From the cell containing the given text, extract its center point as [x, y] coordinate. 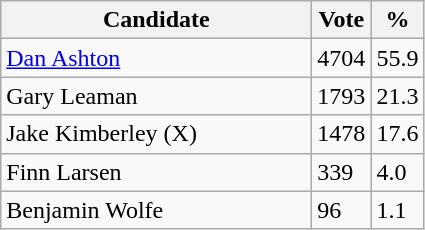
1.1 [398, 210]
Dan Ashton [156, 58]
Benjamin Wolfe [156, 210]
Candidate [156, 20]
17.6 [398, 134]
339 [342, 172]
55.9 [398, 58]
4.0 [398, 172]
4704 [342, 58]
1478 [342, 134]
Vote [342, 20]
Jake Kimberley (X) [156, 134]
Finn Larsen [156, 172]
96 [342, 210]
% [398, 20]
21.3 [398, 96]
1793 [342, 96]
Gary Leaman [156, 96]
